Return the (X, Y) coordinate for the center point of the cell that contains the specified text.  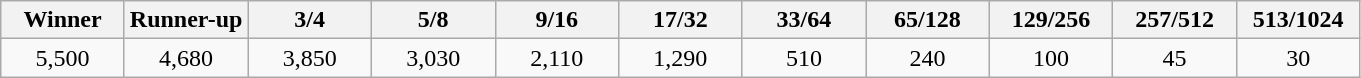
240 (928, 58)
510 (804, 58)
Runner-up (186, 20)
3,030 (433, 58)
33/64 (804, 20)
Winner (63, 20)
5/8 (433, 20)
3/4 (310, 20)
1,290 (681, 58)
17/32 (681, 20)
9/16 (557, 20)
4,680 (186, 58)
65/128 (928, 20)
513/1024 (1298, 20)
129/256 (1051, 20)
5,500 (63, 58)
2,110 (557, 58)
100 (1051, 58)
30 (1298, 58)
3,850 (310, 58)
45 (1175, 58)
257/512 (1175, 20)
